Provide the (X, Y) coordinate of the cell's center where the given text is located.  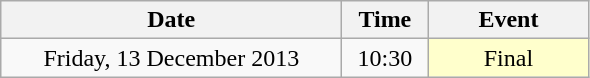
10:30 (385, 58)
Event (508, 20)
Final (508, 58)
Friday, 13 December 2013 (172, 58)
Time (385, 20)
Date (172, 20)
